From the cell containing the given text, extract its center point as (X, Y) coordinate. 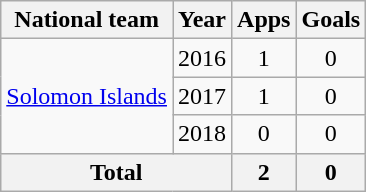
2 (264, 172)
Goals (331, 20)
Year (202, 20)
National team (87, 20)
Apps (264, 20)
Total (116, 172)
Solomon Islands (87, 96)
2016 (202, 58)
2017 (202, 96)
2018 (202, 134)
